Output the [x, y] coordinate of the center of the cell containing the given text.  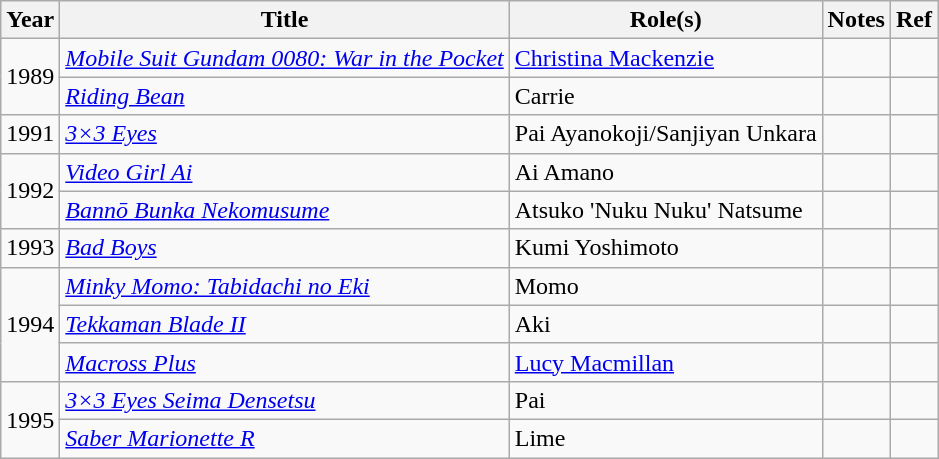
Bad Boys [284, 248]
Ai Amano [666, 172]
Tekkaman Blade II [284, 324]
Role(s) [666, 20]
1989 [30, 77]
Lime [666, 438]
1992 [30, 191]
Carrie [666, 96]
Saber Marionette R [284, 438]
1991 [30, 134]
1995 [30, 419]
1993 [30, 248]
Title [284, 20]
Aki [666, 324]
1994 [30, 324]
Bannō Bunka Nekomusume [284, 210]
Riding Bean [284, 96]
3×3 Eyes Seima Densetsu [284, 400]
Pai [666, 400]
Macross Plus [284, 362]
Ref [914, 20]
Notes [856, 20]
Momo [666, 286]
Year [30, 20]
3×3 Eyes [284, 134]
Mobile Suit Gundam 0080: War in the Pocket [284, 58]
Video Girl Ai [284, 172]
Kumi Yoshimoto [666, 248]
Minky Momo: Tabidachi no Eki [284, 286]
Pai Ayanokoji/Sanjiyan Unkara [666, 134]
Lucy Macmillan [666, 362]
Christina Mackenzie [666, 58]
Atsuko 'Nuku Nuku' Natsume [666, 210]
